Provide the (X, Y) coordinate of the cell's center where the given text is located.  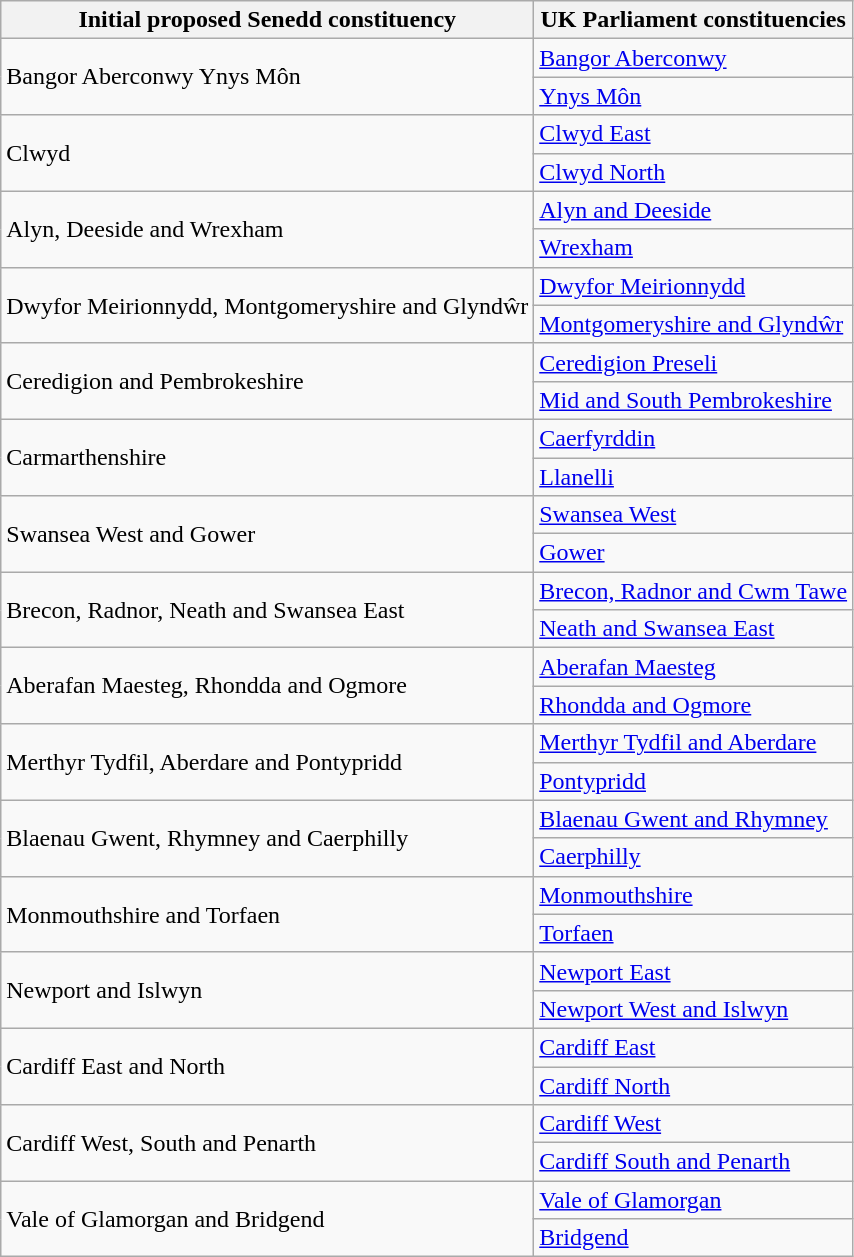
Torfaen (694, 933)
Brecon, Radnor and Cwm Tawe (694, 591)
Ceredigion Preseli (694, 362)
Aberafan Maesteg, Rhondda and Ogmore (268, 686)
Cardiff South and Penarth (694, 1162)
Cardiff West (694, 1124)
Caerphilly (694, 857)
Merthyr Tydfil and Aberdare (694, 743)
Initial proposed Senedd constituency (268, 20)
Monmouthshire (694, 895)
Dwyfor Meirionnydd, Montgomeryshire and Glyndŵr (268, 305)
Swansea West and Gower (268, 534)
Ynys Môn (694, 96)
Clwyd (268, 153)
Gower (694, 553)
Cardiff East (694, 1047)
Vale of Glamorgan and Bridgend (268, 1219)
Llanelli (694, 477)
Newport and Islwyn (268, 990)
UK Parliament constituencies (694, 20)
Pontypridd (694, 781)
Swansea West (694, 515)
Newport West and Islwyn (694, 1009)
Monmouthshire and Torfaen (268, 914)
Mid and South Pembrokeshire (694, 400)
Cardiff West, South and Penarth (268, 1143)
Bangor Aberconwy Ynys Môn (268, 77)
Vale of Glamorgan (694, 1200)
Merthyr Tydfil, Aberdare and Pontypridd (268, 762)
Neath and Swansea East (694, 629)
Rhondda and Ogmore (694, 705)
Aberafan Maesteg (694, 667)
Blaenau Gwent and Rhymney (694, 819)
Brecon, Radnor, Neath and Swansea East (268, 610)
Cardiff East and North (268, 1066)
Caerfyrddin (694, 438)
Ceredigion and Pembrokeshire (268, 381)
Clwyd North (694, 172)
Wrexham (694, 248)
Bridgend (694, 1238)
Carmarthenshire (268, 457)
Alyn, Deeside and Wrexham (268, 229)
Montgomeryshire and Glyndŵr (694, 324)
Blaenau Gwent, Rhymney and Caerphilly (268, 838)
Bangor Aberconwy (694, 58)
Clwyd East (694, 134)
Dwyfor Meirionnydd (694, 286)
Cardiff North (694, 1085)
Newport East (694, 971)
Alyn and Deeside (694, 210)
